Capture the cell that displays the provided text and extract its (x, y) central coordinate. 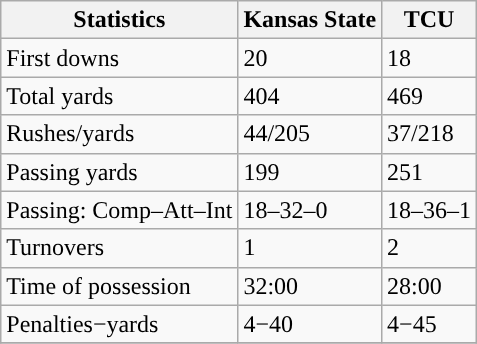
20 (310, 58)
18–32–0 (310, 210)
TCU (430, 20)
First downs (120, 58)
28:00 (430, 286)
251 (430, 172)
404 (310, 96)
1 (310, 248)
32:00 (310, 286)
Time of possession (120, 286)
Rushes/yards (120, 134)
37/218 (430, 134)
469 (430, 96)
Turnovers (120, 248)
4−45 (430, 324)
18 (430, 58)
199 (310, 172)
Statistics (120, 20)
Passing: Comp–Att–Int (120, 210)
Penalties−yards (120, 324)
4−40 (310, 324)
2 (430, 248)
Kansas State (310, 20)
Total yards (120, 96)
44/205 (310, 134)
Passing yards (120, 172)
18–36–1 (430, 210)
